For the text-containing cell, return its midpoint in [X, Y] coordinate format. 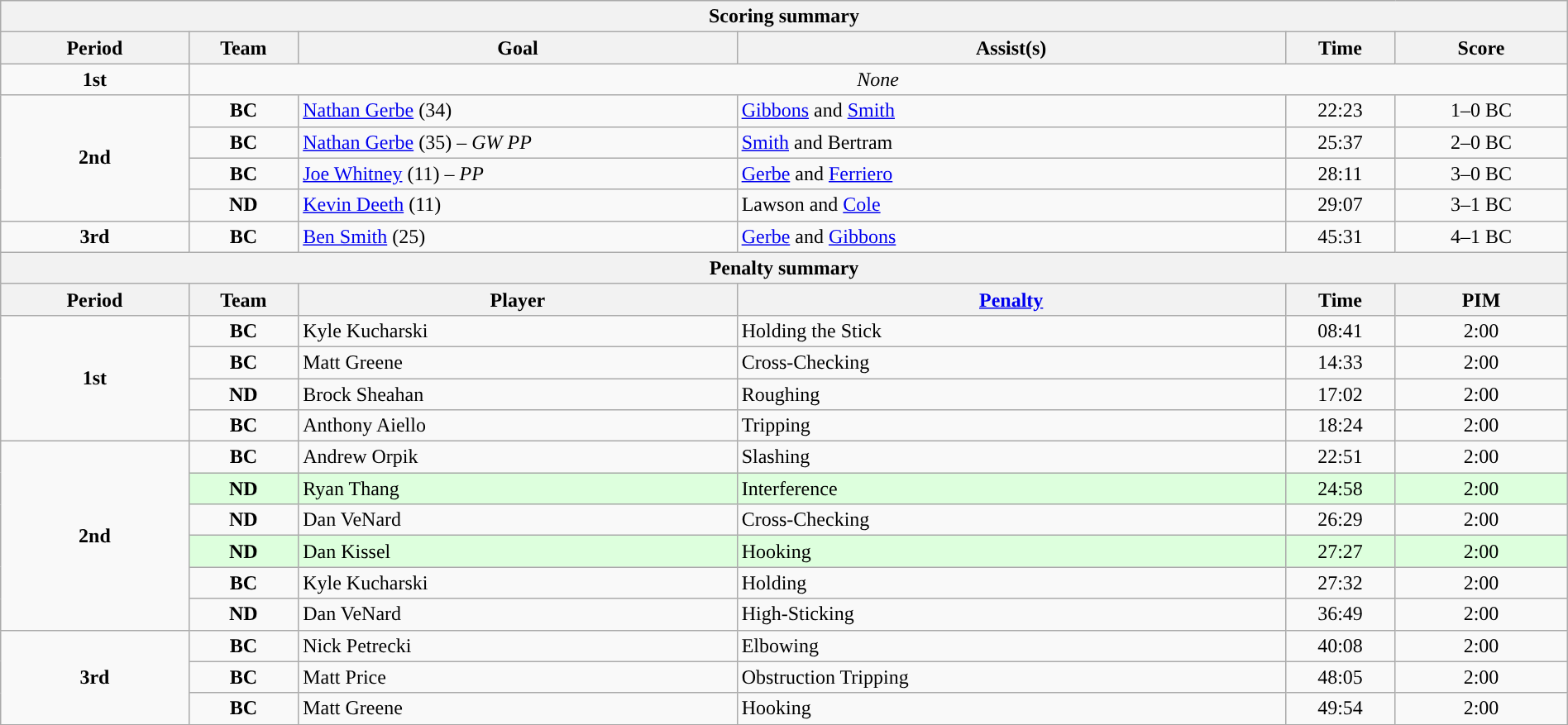
Kevin Deeth (11) [518, 205]
27:27 [1340, 551]
Matt Price [518, 677]
27:32 [1340, 583]
Score [1481, 48]
29:07 [1340, 205]
Holding the Stick [1011, 331]
Interference [1011, 489]
PIM [1481, 299]
Andrew Orpik [518, 457]
14:33 [1340, 362]
Scoring summary [784, 17]
Ben Smith (25) [518, 236]
Slashing [1011, 457]
Elbowing [1011, 646]
3–0 BC [1481, 174]
1–0 BC [1481, 111]
None [878, 79]
Goal [518, 48]
18:24 [1340, 426]
Player [518, 299]
Gerbe and Ferriero [1011, 174]
Brock Sheahan [518, 394]
Dan Kissel [518, 551]
24:58 [1340, 489]
40:08 [1340, 646]
High-Sticking [1011, 614]
Penalty summary [784, 268]
Nathan Gerbe (35) – GW PP [518, 142]
Holding [1011, 583]
48:05 [1340, 677]
Obstruction Tripping [1011, 677]
2–0 BC [1481, 142]
Joe Whitney (11) – PP [518, 174]
17:02 [1340, 394]
22:51 [1340, 457]
45:31 [1340, 236]
Smith and Bertram [1011, 142]
Nick Petrecki [518, 646]
Lawson and Cole [1011, 205]
Penalty [1011, 299]
Assist(s) [1011, 48]
36:49 [1340, 614]
Ryan Thang [518, 489]
28:11 [1340, 174]
Anthony Aiello [518, 426]
Gibbons and Smith [1011, 111]
49:54 [1340, 708]
Tripping [1011, 426]
08:41 [1340, 331]
3–1 BC [1481, 205]
Gerbe and Gibbons [1011, 236]
26:29 [1340, 520]
22:23 [1340, 111]
Roughing [1011, 394]
4–1 BC [1481, 236]
25:37 [1340, 142]
Nathan Gerbe (34) [518, 111]
